Locate the cell with the specified text and output its [X, Y] center coordinate. 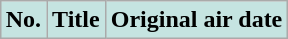
Original air date [196, 20]
Title [76, 20]
No. [23, 20]
